Capture the cell that displays the provided text and extract its (x, y) central coordinate. 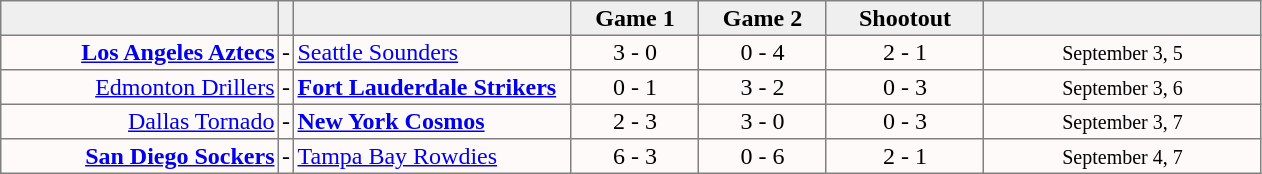
September 3, 5 (1123, 52)
Shootout (905, 18)
September 3, 7 (1123, 121)
September 3, 6 (1123, 87)
Los Angeles Aztecs (140, 52)
0 - 1 (635, 87)
Edmonton Drillers (140, 87)
2 - 3 (635, 121)
0 - 6 (763, 156)
3 - 2 (763, 87)
6 - 3 (635, 156)
September 4, 7 (1123, 156)
Dallas Tornado (140, 121)
Seattle Sounders (433, 52)
New York Cosmos (433, 121)
San Diego Sockers (140, 156)
Game 2 (763, 18)
0 - 4 (763, 52)
Fort Lauderdale Strikers (433, 87)
Tampa Bay Rowdies (433, 156)
Game 1 (635, 18)
